For the text-containing cell, return its midpoint in (x, y) coordinate format. 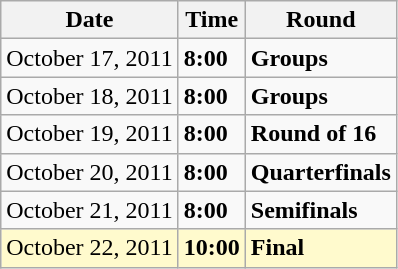
Round (320, 20)
October 22, 2011 (90, 248)
October 18, 2011 (90, 96)
October 21, 2011 (90, 210)
October 17, 2011 (90, 58)
Time (212, 20)
10:00 (212, 248)
Date (90, 20)
Round of 16 (320, 134)
October 20, 2011 (90, 172)
October 19, 2011 (90, 134)
Final (320, 248)
Quarterfinals (320, 172)
Semifinals (320, 210)
